Return the (X, Y) coordinate for the center point of the cell that contains the specified text.  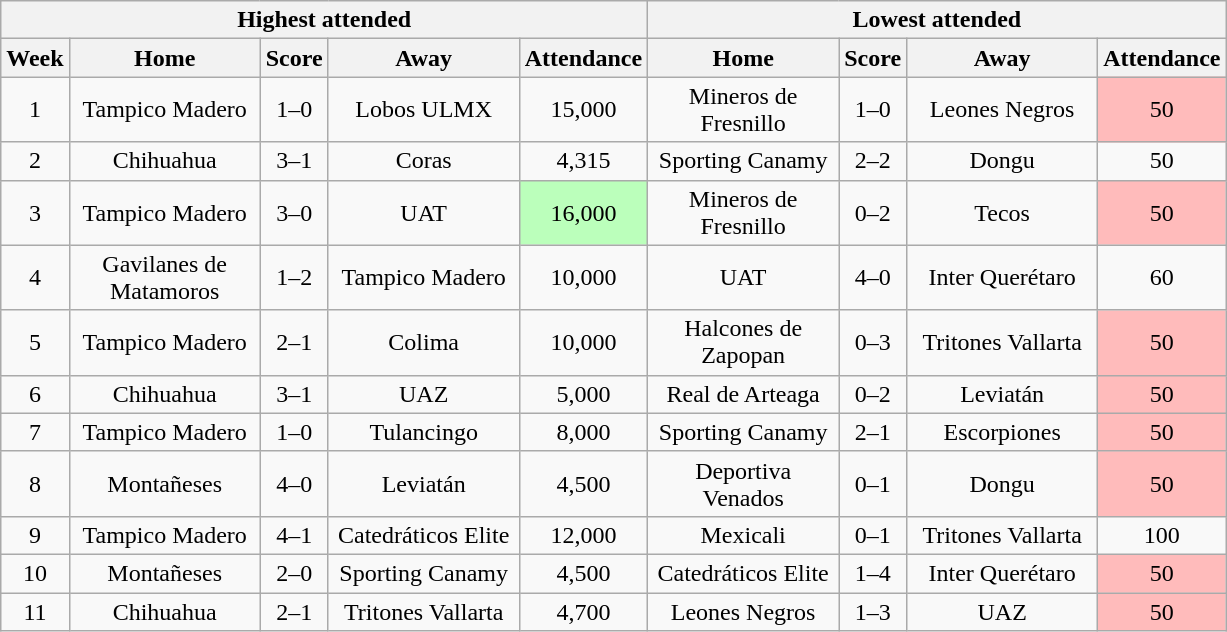
5 (35, 342)
15,000 (583, 110)
Halcones de Zapopan (744, 342)
3–0 (294, 212)
Escorpiones (1002, 432)
Lowest attended (937, 20)
4,315 (583, 161)
Gavilanes de Matamoros (164, 278)
60 (1162, 278)
Mexicali (744, 535)
11 (35, 611)
Tecos (1002, 212)
10 (35, 573)
12,000 (583, 535)
Lobos ULMX (424, 110)
1–2 (294, 278)
6 (35, 394)
0–3 (873, 342)
2 (35, 161)
100 (1162, 535)
4,700 (583, 611)
Colima (424, 342)
8 (35, 484)
1–4 (873, 573)
8,000 (583, 432)
1–3 (873, 611)
16,000 (583, 212)
Real de Arteaga (744, 394)
Coras (424, 161)
2–0 (294, 573)
3 (35, 212)
7 (35, 432)
5,000 (583, 394)
Week (35, 58)
Tulancingo (424, 432)
1 (35, 110)
Deportiva Venados (744, 484)
4 (35, 278)
4–1 (294, 535)
9 (35, 535)
2–2 (873, 161)
Highest attended (324, 20)
